Return (x, y) of the center of cell containing provided text 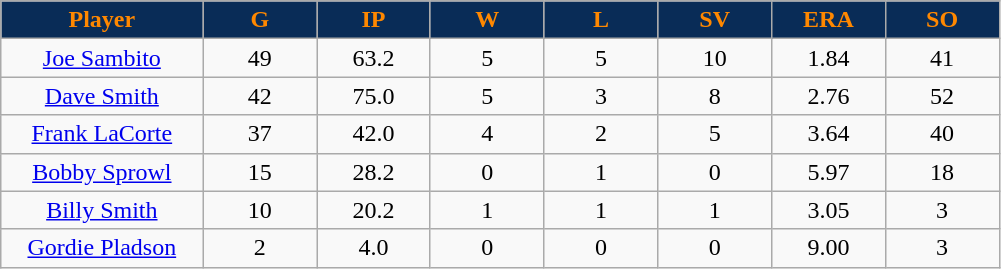
3.64 (829, 134)
G (260, 20)
Player (102, 20)
75.0 (374, 96)
Frank LaCorte (102, 134)
15 (260, 172)
SO (942, 20)
3.05 (829, 210)
42.0 (374, 134)
W (487, 20)
Gordie Pladson (102, 248)
ERA (829, 20)
8 (715, 96)
63.2 (374, 58)
41 (942, 58)
18 (942, 172)
1.84 (829, 58)
Billy Smith (102, 210)
SV (715, 20)
Bobby Sprowl (102, 172)
52 (942, 96)
9.00 (829, 248)
37 (260, 134)
5.97 (829, 172)
20.2 (374, 210)
4.0 (374, 248)
2.76 (829, 96)
42 (260, 96)
28.2 (374, 172)
4 (487, 134)
40 (942, 134)
Joe Sambito (102, 58)
49 (260, 58)
L (601, 20)
IP (374, 20)
Dave Smith (102, 96)
